Find where the given text appears and provide that cell's center as [X, Y] coordinate. 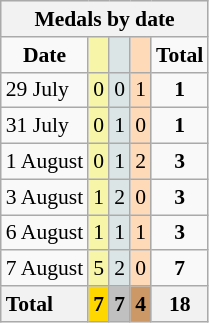
1 August [44, 162]
31 July [44, 126]
Date [44, 55]
3 August [44, 197]
29 July [44, 90]
4 [140, 304]
6 August [44, 233]
Medals by date [105, 19]
7 August [44, 269]
18 [180, 304]
5 [98, 269]
